Pinpoint the cell where the given text exists, returning its [x, y] midpoint coordinate. 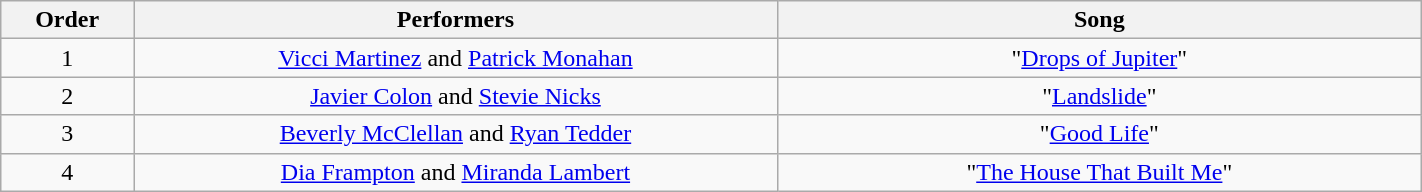
Order [68, 20]
3 [68, 134]
1 [68, 58]
"Good Life" [1099, 134]
"Landslide" [1099, 96]
2 [68, 96]
Beverly McClellan and Ryan Tedder [456, 134]
"Drops of Jupiter" [1099, 58]
Performers [456, 20]
Javier Colon and Stevie Nicks [456, 96]
"The House That Built Me" [1099, 172]
4 [68, 172]
Song [1099, 20]
Vicci Martinez and Patrick Monahan [456, 58]
Dia Frampton and Miranda Lambert [456, 172]
